Find where the given text appears and provide that cell's center as [X, Y] coordinate. 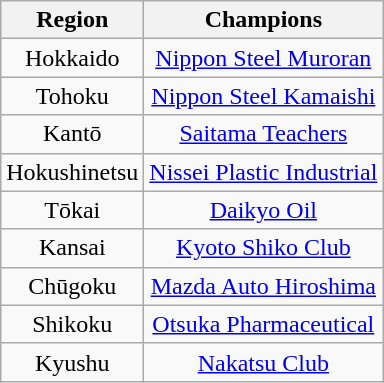
Saitama Teachers [264, 134]
Tōkai [72, 210]
Shikoku [72, 324]
Tohoku [72, 96]
Nissei Plastic Industrial [264, 172]
Chūgoku [72, 286]
Otsuka Pharmaceutical [264, 324]
Kyushu [72, 362]
Champions [264, 20]
Nakatsu Club [264, 362]
Kantō [72, 134]
Region [72, 20]
Kyoto Shiko Club [264, 248]
Nippon Steel Muroran [264, 58]
Hokkaido [72, 58]
Kansai [72, 248]
Daikyo Oil [264, 210]
Nippon Steel Kamaishi [264, 96]
Mazda Auto Hiroshima [264, 286]
Hokushinetsu [72, 172]
